Provide the [x, y] coordinate of the cell's center where the given text is located.  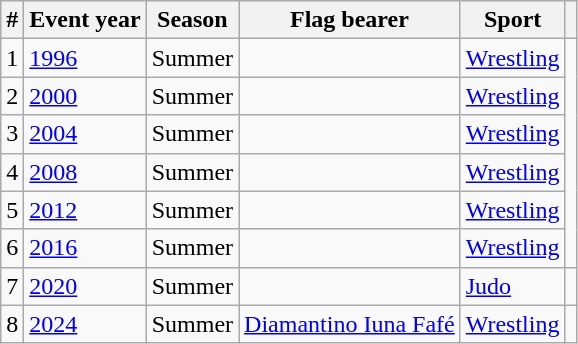
# [12, 20]
2024 [85, 324]
Flag bearer [350, 20]
3 [12, 134]
8 [12, 324]
2 [12, 96]
Judo [512, 286]
2004 [85, 134]
1996 [85, 58]
2016 [85, 248]
2008 [85, 172]
2012 [85, 210]
4 [12, 172]
1 [12, 58]
Event year [85, 20]
5 [12, 210]
Diamantino Iuna Fafé [350, 324]
7 [12, 286]
Sport [512, 20]
Season [192, 20]
2020 [85, 286]
6 [12, 248]
2000 [85, 96]
